Locate the cell with the specified text and output its (X, Y) center coordinate. 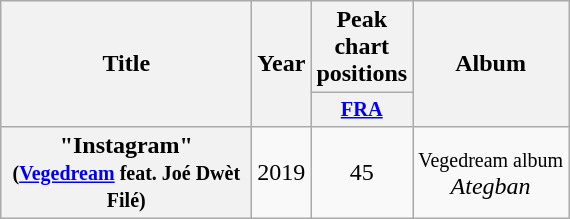
45 (362, 172)
FRA (362, 110)
Title (126, 64)
Year (282, 64)
"Instagram"(Vegedream feat. Joé Dwèt Filé) (126, 172)
Peak chart positions (362, 47)
Album (491, 64)
2019 (282, 172)
Vegedream albumAtegban (491, 172)
